Locate the cell with the specified text and output its [x, y] center coordinate. 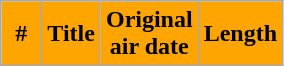
Original air date [149, 34]
# [22, 34]
Length [240, 34]
Title [72, 34]
